Return the [x, y] coordinate for the center point of the cell that contains the specified text.  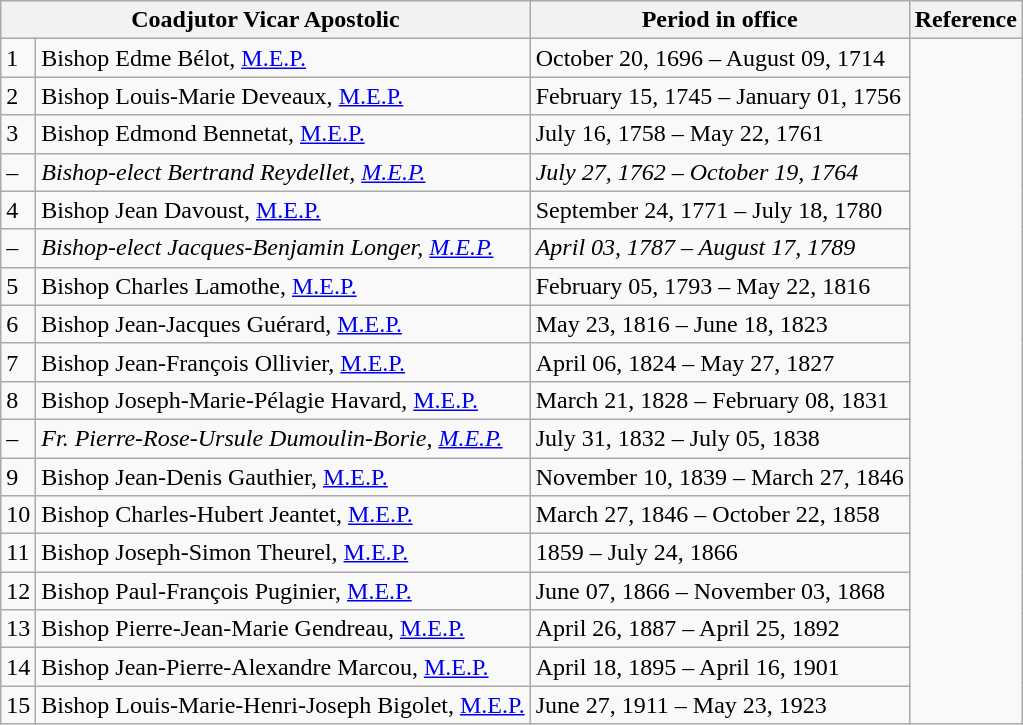
1 [18, 58]
July 31, 1832 – July 05, 1838 [720, 438]
February 05, 1793 – May 22, 1816 [720, 286]
10 [18, 515]
1859 – July 24, 1866 [720, 553]
5 [18, 286]
June 07, 1866 – November 03, 1868 [720, 591]
March 21, 1828 – February 08, 1831 [720, 400]
12 [18, 591]
9 [18, 477]
4 [18, 210]
May 23, 1816 – June 18, 1823 [720, 324]
3 [18, 134]
Bishop Jean-François Ollivier, M.E.P. [283, 362]
March 27, 1846 – October 22, 1858 [720, 515]
July 16, 1758 – May 22, 1761 [720, 134]
6 [18, 324]
Reference [966, 20]
Bishop Charles Lamothe, M.E.P. [283, 286]
13 [18, 629]
June 27, 1911 – May 23, 1923 [720, 705]
February 15, 1745 – January 01, 1756 [720, 96]
November 10, 1839 – March 27, 1846 [720, 477]
Bishop Jean Davoust, M.E.P. [283, 210]
Bishop Joseph-Marie-Pélagie Havard, M.E.P. [283, 400]
October 20, 1696 – August 09, 1714 [720, 58]
2 [18, 96]
April 26, 1887 – April 25, 1892 [720, 629]
15 [18, 705]
Bishop Jean-Pierre-Alexandre Marcou, M.E.P. [283, 667]
September 24, 1771 – July 18, 1780 [720, 210]
Bishop Edmond Bennetat, M.E.P. [283, 134]
July 27, 1762 – October 19, 1764 [720, 172]
8 [18, 400]
14 [18, 667]
Period in office [720, 20]
Bishop Paul-François Puginier, M.E.P. [283, 591]
Bishop Jean-Denis Gauthier, M.E.P. [283, 477]
April 03, 1787 – August 17, 1789 [720, 248]
Bishop-elect Jacques-Benjamin Longer, M.E.P. [283, 248]
April 06, 1824 – May 27, 1827 [720, 362]
Bishop-elect Bertrand Reydellet, M.E.P. [283, 172]
Bishop Jean-Jacques Guérard, M.E.P. [283, 324]
Bishop Joseph-Simon Theurel, M.E.P. [283, 553]
Bishop Louis-Marie-Henri-Joseph Bigolet, M.E.P. [283, 705]
April 18, 1895 – April 16, 1901 [720, 667]
7 [18, 362]
Fr. Pierre-Rose-Ursule Dumoulin-Borie, M.E.P. [283, 438]
Bishop Edme Bélot, M.E.P. [283, 58]
11 [18, 553]
Bishop Charles-Hubert Jeantet, M.E.P. [283, 515]
Coadjutor Vicar Apostolic [266, 20]
Bishop Pierre-Jean-Marie Gendreau, M.E.P. [283, 629]
Bishop Louis-Marie Deveaux, M.E.P. [283, 96]
